Locate the cell with the specified text and output its [x, y] center coordinate. 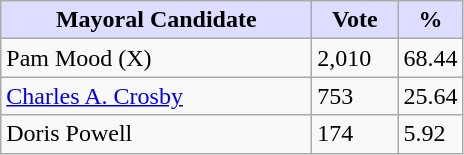
% [430, 20]
68.44 [430, 58]
Mayoral Candidate [156, 20]
Charles A. Crosby [156, 96]
174 [355, 134]
Vote [355, 20]
753 [355, 96]
Doris Powell [156, 134]
Pam Mood (X) [156, 58]
25.64 [430, 96]
5.92 [430, 134]
2,010 [355, 58]
